For the text-containing cell, return its midpoint in (X, Y) coordinate format. 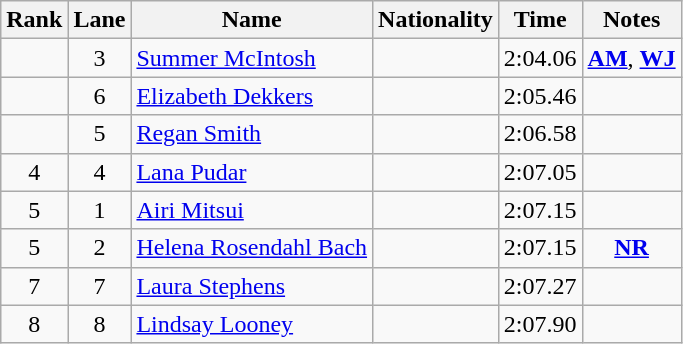
2:07.90 (540, 324)
Rank (34, 20)
2:07.05 (540, 172)
2:07.27 (540, 286)
Time (540, 20)
2:06.58 (540, 134)
Lindsay Looney (252, 324)
Lane (100, 20)
Notes (632, 20)
2:04.06 (540, 58)
Elizabeth Dekkers (252, 96)
3 (100, 58)
6 (100, 96)
Laura Stephens (252, 286)
Lana Pudar (252, 172)
2:05.46 (540, 96)
1 (100, 210)
2 (100, 248)
Helena Rosendahl Bach (252, 248)
Regan Smith (252, 134)
Airi Mitsui (252, 210)
AM, WJ (632, 58)
Name (252, 20)
NR (632, 248)
Summer McIntosh (252, 58)
Nationality (436, 20)
